Pinpoint the cell where the given text exists, returning its [x, y] midpoint coordinate. 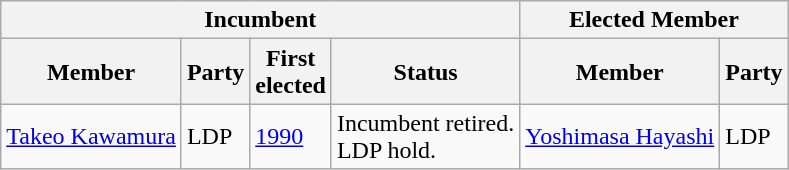
Yoshimasa Hayashi [620, 136]
1990 [291, 136]
Elected Member [654, 20]
Incumbent [260, 20]
Takeo Kawamura [92, 136]
Status [425, 72]
Firstelected [291, 72]
Incumbent retired.LDP hold. [425, 136]
